Output the (x, y) coordinate of the center of the cell containing the given text.  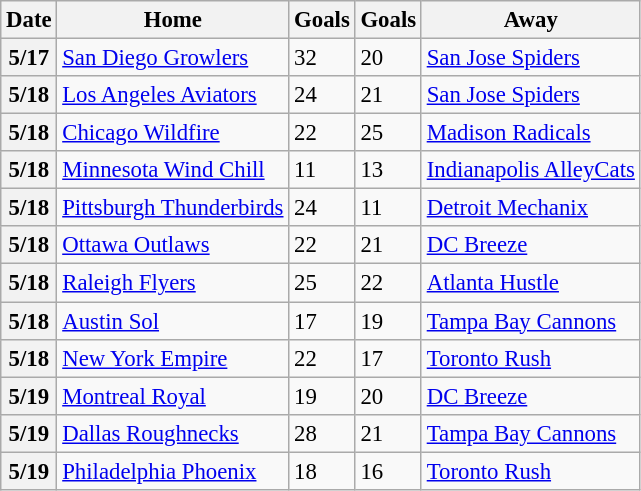
Indianapolis AlleyCats (530, 170)
18 (322, 471)
San Diego Growlers (173, 58)
Madison Radicals (530, 133)
Date (29, 20)
Chicago Wildfire (173, 133)
Dallas Roughnecks (173, 433)
32 (322, 58)
Minnesota Wind Chill (173, 170)
Los Angeles Aviators (173, 95)
Austin Sol (173, 321)
Ottawa Outlaws (173, 245)
Raleigh Flyers (173, 283)
Pittsburgh Thunderbirds (173, 208)
16 (388, 471)
Home (173, 20)
Philadelphia Phoenix (173, 471)
Atlanta Hustle (530, 283)
28 (322, 433)
5/17 (29, 58)
13 (388, 170)
Away (530, 20)
New York Empire (173, 358)
Detroit Mechanix (530, 208)
Montreal Royal (173, 396)
